Detect which cell encompasses the target text, then output its (X, Y) center coordinate. 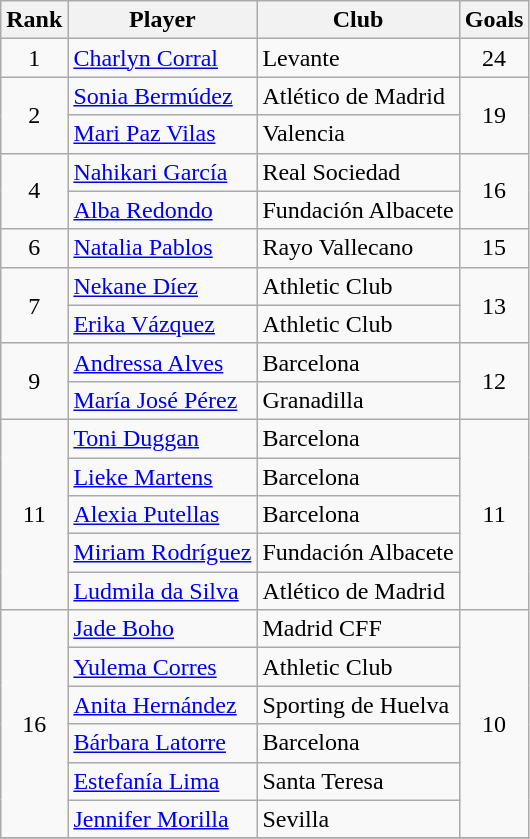
Nahikari García (162, 172)
Sonia Bermúdez (162, 96)
15 (494, 248)
María José Pérez (162, 400)
6 (34, 248)
Estefanía Lima (162, 781)
Anita Hernández (162, 705)
13 (494, 305)
Madrid CFF (358, 629)
9 (34, 381)
10 (494, 724)
Granadilla (358, 400)
Player (162, 20)
Rank (34, 20)
Mari Paz Vilas (162, 134)
Real Sociedad (358, 172)
Bárbara Latorre (162, 743)
Lieke Martens (162, 477)
Natalia Pablos (162, 248)
Alexia Putellas (162, 515)
Levante (358, 58)
24 (494, 58)
Sevilla (358, 819)
Andressa Alves (162, 362)
Miriam Rodríguez (162, 553)
Toni Duggan (162, 438)
12 (494, 381)
Club (358, 20)
Sporting de Huelva (358, 705)
2 (34, 115)
Alba Redondo (162, 210)
Valencia (358, 134)
Goals (494, 20)
19 (494, 115)
Santa Teresa (358, 781)
7 (34, 305)
Rayo Vallecano (358, 248)
Charlyn Corral (162, 58)
Jennifer Morilla (162, 819)
Ludmila da Silva (162, 591)
Erika Vázquez (162, 324)
Nekane Díez (162, 286)
4 (34, 191)
1 (34, 58)
Jade Boho (162, 629)
Yulema Corres (162, 667)
